Find where the given text appears and provide that cell's center as [X, Y] coordinate. 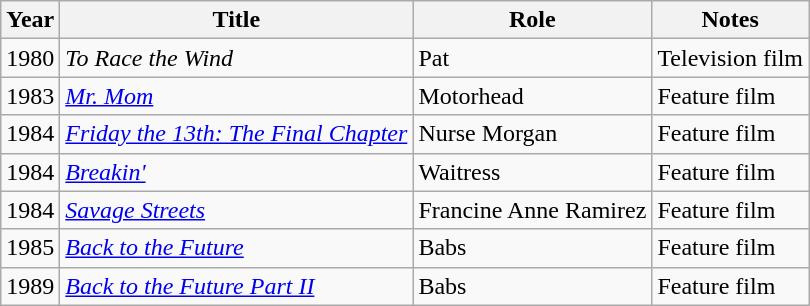
Waitress [532, 172]
Back to the Future Part II [236, 286]
Nurse Morgan [532, 134]
Mr. Mom [236, 96]
Role [532, 20]
1980 [30, 58]
Motorhead [532, 96]
Notes [730, 20]
1983 [30, 96]
1985 [30, 248]
Back to the Future [236, 248]
Savage Streets [236, 210]
Breakin' [236, 172]
1989 [30, 286]
Pat [532, 58]
Friday the 13th: The Final Chapter [236, 134]
Year [30, 20]
To Race the Wind [236, 58]
Francine Anne Ramirez [532, 210]
Title [236, 20]
Television film [730, 58]
